Find where the given text appears and provide that cell's center as (x, y) coordinate. 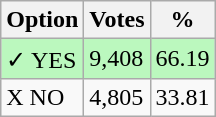
9,408 (117, 59)
Option (42, 20)
Votes (117, 20)
% (182, 20)
X NO (42, 97)
✓ YES (42, 59)
4,805 (117, 97)
66.19 (182, 59)
33.81 (182, 97)
